Detect which cell encompasses the target text, then output its [X, Y] center coordinate. 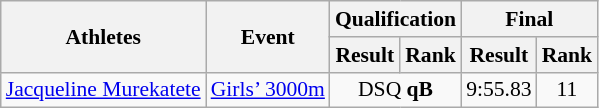
Event [268, 36]
9:55.83 [498, 90]
11 [568, 90]
Athletes [104, 36]
DSQ qB [396, 90]
Girls’ 3000m [268, 90]
Jacqueline Murekatete [104, 90]
Qualification [396, 19]
Final [529, 19]
